Return the (x, y) coordinate for the center point of the cell that contains the specified text.  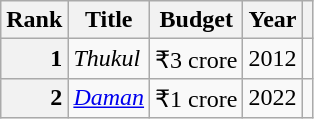
2 (34, 98)
1 (34, 59)
Daman (109, 98)
Title (109, 20)
2022 (272, 98)
Budget (196, 20)
Thukul (109, 59)
Year (272, 20)
2012 (272, 59)
₹1 crore (196, 98)
₹3 crore (196, 59)
Rank (34, 20)
